Identify which cell holds the provided text, then report its [X, Y] central coordinate. 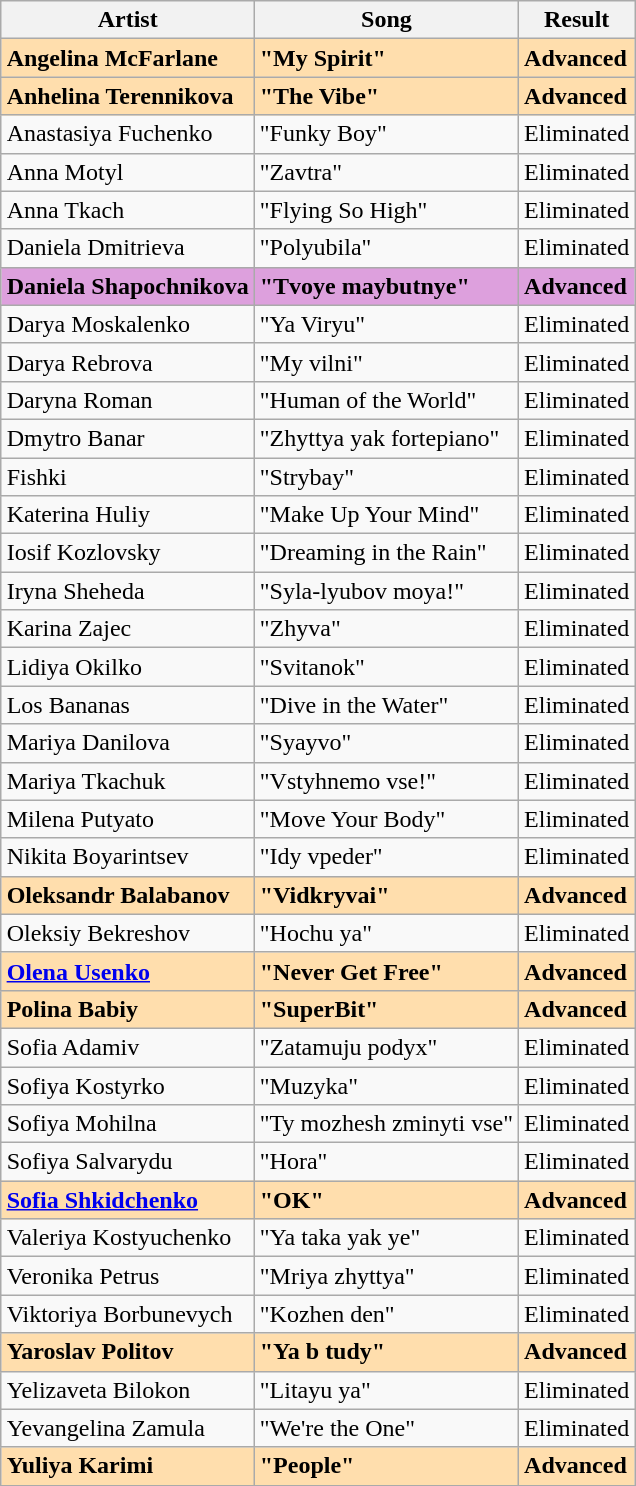
"Ty mozhesh zminyti vse" [386, 1124]
"Kozhen den" [386, 1314]
Katerina Huliy [128, 515]
"The Vibe" [386, 96]
Sofiya Salvarydu [128, 1162]
Anastasiya Fuchenko [128, 134]
"Zhyttya yak fortepiano" [386, 438]
"Vstyhnemo vse!" [386, 781]
Artist [128, 20]
Sofia Adamiv [128, 1047]
Yelizaveta Bilokon [128, 1390]
"Zatamuju podyx" [386, 1047]
"Ya b tudy" [386, 1352]
Yaroslav Politov [128, 1352]
"My vilni" [386, 362]
"Svitanok" [386, 667]
"Zhyva" [386, 629]
Sofiya Mohilna [128, 1124]
"Syayvo" [386, 743]
"Funky Boy" [386, 134]
Darya Rebrova [128, 362]
Nikita Boyarintsev [128, 857]
"Never Get Free" [386, 971]
"Syla-lyubov moya!" [386, 591]
Los Bananas [128, 705]
Daniela Dmitrieva [128, 248]
Darya Moskalenko [128, 324]
Sofia Shkidchenko [128, 1200]
Iosif Kozlovsky [128, 553]
Iryna Sheheda [128, 591]
"Flying So High" [386, 210]
"Tvoye maybutnye" [386, 286]
"Hora" [386, 1162]
"Make Up Your Mind" [386, 515]
"We're the One" [386, 1428]
Anhelina Terennikova [128, 96]
"Move Your Body" [386, 819]
"Dive in the Water" [386, 705]
Olena Usenko [128, 971]
"People" [386, 1466]
Karina Zajec [128, 629]
"Ya Viryu" [386, 324]
Lidiya Okilko [128, 667]
"Human of the World" [386, 400]
Angelina McFarlane [128, 58]
"Polyubila" [386, 248]
"Litayu ya" [386, 1390]
"My Spirit" [386, 58]
Veronika Petrus [128, 1276]
"Ya taka yak ye" [386, 1238]
Daryna Roman [128, 400]
"Dreaming in the Rain" [386, 553]
Yuliya Karimi [128, 1466]
Mariya Danilova [128, 743]
Sofiya Kostyrko [128, 1085]
Oleksandr Balabanov [128, 895]
"Vidkryvai" [386, 895]
Anna Motyl [128, 172]
Polina Babiy [128, 1009]
Result [577, 20]
"Muzyka" [386, 1085]
Anna Tkach [128, 210]
"Idy vpeder" [386, 857]
"Hochu ya" [386, 933]
"Mriya zhyttya" [386, 1276]
"OK" [386, 1200]
Valeriya Kostyuchenko [128, 1238]
Daniela Shapochnikova [128, 286]
Fishki [128, 477]
"Zavtra" [386, 172]
Yevangelina Zamula [128, 1428]
Song [386, 20]
Oleksiy Bekreshov [128, 933]
"SuperBit" [386, 1009]
Mariya Tkachuk [128, 781]
Viktoriya Borbunevych [128, 1314]
Dmytro Banar [128, 438]
Milena Putyato [128, 819]
"Strybay" [386, 477]
